Output the (X, Y) coordinate of the center of the cell containing the given text.  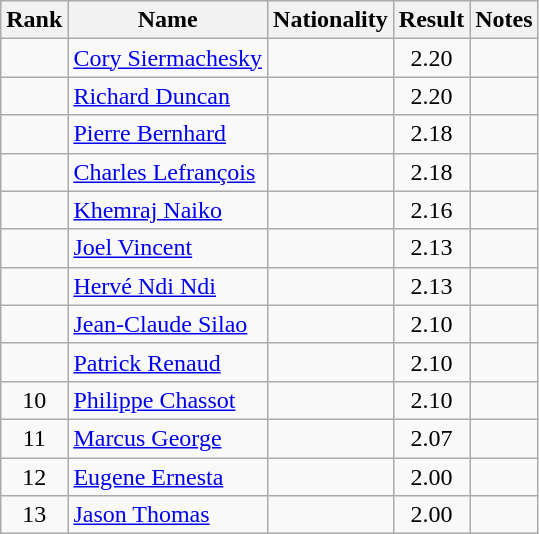
Nationality (331, 20)
Patrick Renaud (168, 362)
Eugene Ernesta (168, 477)
Hervé Ndi Ndi (168, 286)
11 (34, 438)
Richard Duncan (168, 96)
Marcus George (168, 438)
12 (34, 477)
Rank (34, 20)
2.16 (431, 210)
Jean-Claude Silao (168, 324)
Result (431, 20)
Notes (504, 20)
2.07 (431, 438)
Pierre Bernhard (168, 134)
Jason Thomas (168, 515)
13 (34, 515)
10 (34, 400)
Joel Vincent (168, 248)
Charles Lefrançois (168, 172)
Cory Siermachesky (168, 58)
Name (168, 20)
Philippe Chassot (168, 400)
Khemraj Naiko (168, 210)
